Capture the cell that displays the provided text and extract its (X, Y) central coordinate. 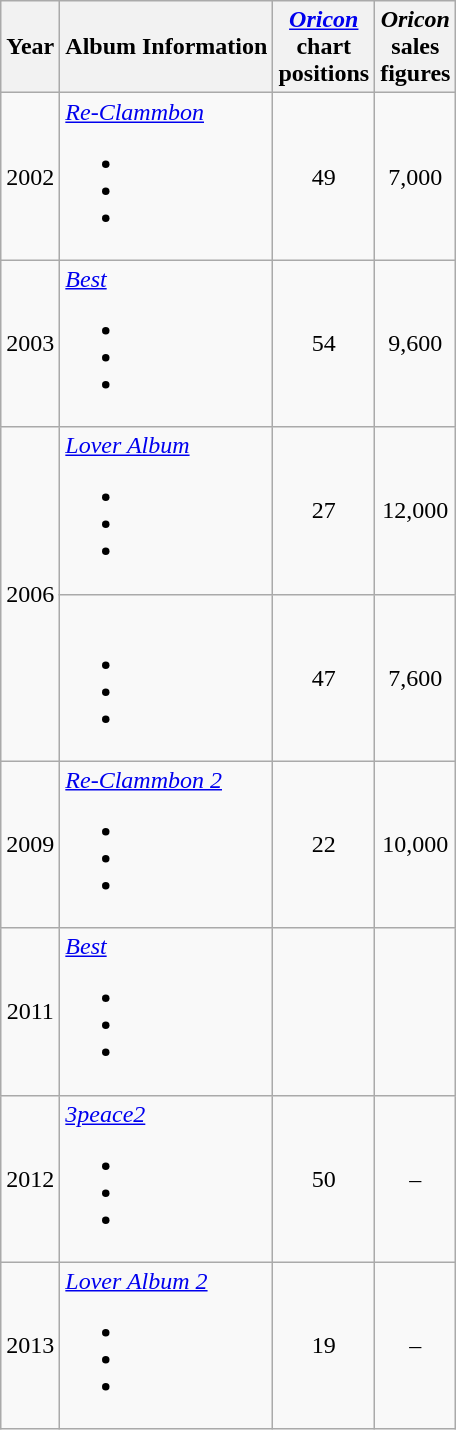
12,000 (416, 510)
2013 (30, 1346)
7,600 (416, 678)
2003 (30, 344)
2002 (30, 176)
2012 (30, 1178)
Oriconchartpositions (324, 47)
2006 (30, 594)
22 (324, 844)
50 (324, 1178)
Album Information (166, 47)
47 (324, 678)
Re-Clammbon 2 (166, 844)
9,600 (416, 344)
7,000 (416, 176)
Lover Album 2 (166, 1346)
2009 (30, 844)
54 (324, 344)
19 (324, 1346)
Year (30, 47)
10,000 (416, 844)
27 (324, 510)
Oriconsalesfigures (416, 47)
Re-Clammbon (166, 176)
2011 (30, 1012)
Lover Album (166, 510)
3peace2 (166, 1178)
49 (324, 176)
